Extract the (X, Y) coordinate from the center of the cell holding the provided text.  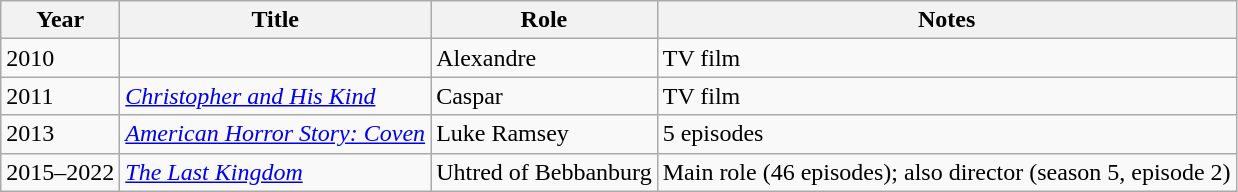
Role (544, 20)
Caspar (544, 96)
5 episodes (946, 134)
2011 (60, 96)
2010 (60, 58)
American Horror Story: Coven (276, 134)
2013 (60, 134)
Title (276, 20)
The Last Kingdom (276, 172)
2015–2022 (60, 172)
Christopher and His Kind (276, 96)
Main role (46 episodes); also director (season 5, episode 2) (946, 172)
Uhtred of Bebbanburg (544, 172)
Luke Ramsey (544, 134)
Year (60, 20)
Notes (946, 20)
Alexandre (544, 58)
